Detect which cell encompasses the target text, then output its [X, Y] center coordinate. 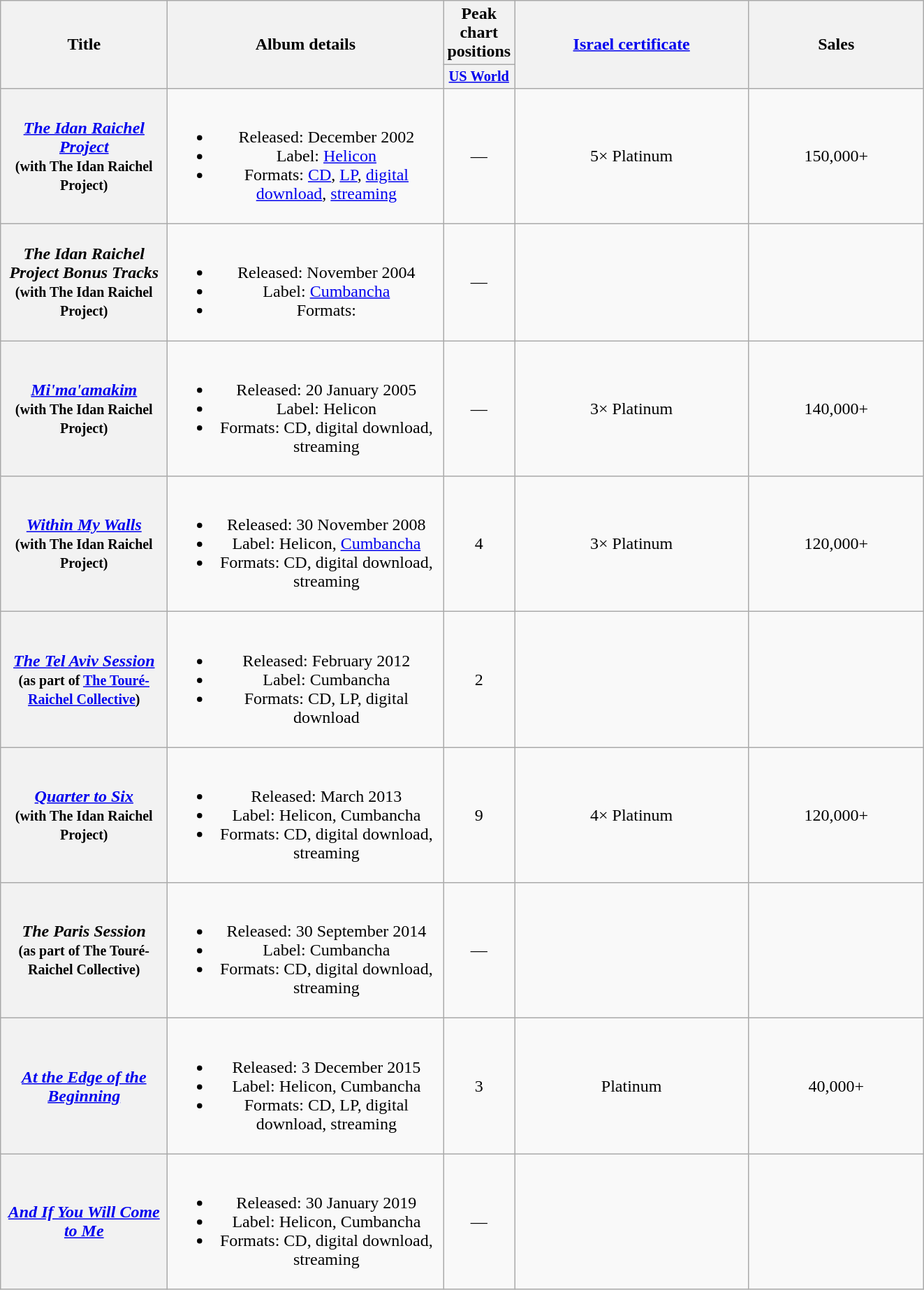
9 [479, 815]
4 [479, 544]
Quarter to Six(with The Idan Raichel Project) [84, 815]
The Idan Raichel Project(with The Idan Raichel Project) [84, 156]
Released: 30 January 2019Label: Helicon, CumbanchaFormats: CD, digital download, streaming [306, 1222]
Peak chart positions [479, 33]
4× Platinum [631, 815]
The Tel Aviv Session(as part of The Touré-Raichel Collective) [84, 680]
5× Platinum [631, 156]
140,000+ [837, 409]
Released: February 2012Label: CumbanchaFormats: CD, LP, digital download [306, 680]
Mi'ma'amakim(with The Idan Raichel Project) [84, 409]
The Idan Raichel Project Bonus Tracks(with The Idan Raichel Project) [84, 282]
Released: 3 December 2015Label: Helicon, CumbanchaFormats: CD, LP, digital download, streaming [306, 1086]
Title [84, 45]
40,000+ [837, 1086]
Released: 30 November 2008Label: Helicon, CumbanchaFormats: CD, digital download, streaming [306, 544]
Album details [306, 45]
Released: December 2002Label: HeliconFormats: CD, LP, digital download, streaming [306, 156]
150,000+ [837, 156]
Released: March 2013Label: Helicon, CumbanchaFormats: CD, digital download, streaming [306, 815]
Released: 20 January 2005Label: HeliconFormats: CD, digital download, streaming [306, 409]
Released: 30 September 2014Label: CumbanchaFormats: CD, digital download, streaming [306, 951]
Released: November 2004Label: CumbanchaFormats: [306, 282]
And If You Will Come to Me [84, 1222]
Sales [837, 45]
2 [479, 680]
Israel certificate [631, 45]
At the Edge of the Beginning [84, 1086]
Platinum [631, 1086]
3 [479, 1086]
Within My Walls(with The Idan Raichel Project) [84, 544]
The Paris Session(as part of The Touré-Raichel Collective) [84, 951]
US World [479, 77]
